Extract the [X, Y] coordinate from the center of the cell holding the provided text.  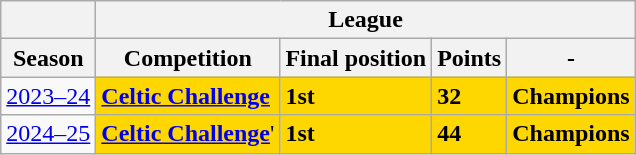
Competition [188, 58]
League [366, 20]
- [571, 58]
Celtic Challenge [188, 96]
32 [470, 96]
2024–25 [48, 134]
Points [470, 58]
2023–24 [48, 96]
Final position [356, 58]
44 [470, 134]
Celtic Challenge' [188, 134]
Season [48, 58]
